Locate the cell with the specified text and output its [x, y] center coordinate. 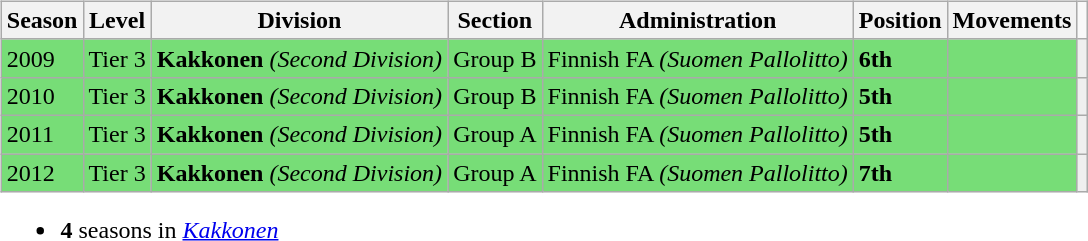
Division [299, 20]
2012 [42, 173]
Movements [1012, 20]
2010 [42, 96]
Administration [698, 20]
Position [900, 20]
2011 [42, 134]
6th [900, 58]
Level [117, 20]
2009 [42, 58]
Section [495, 20]
7th [900, 173]
Season [42, 20]
